From the cell containing the given text, extract its center point as (X, Y) coordinate. 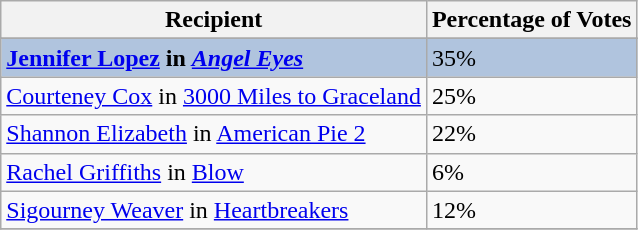
6% (532, 172)
Courteney Cox in 3000 Miles to Graceland (214, 96)
Sigourney Weaver in Heartbreakers (214, 210)
Recipient (214, 20)
35% (532, 58)
12% (532, 210)
Rachel Griffiths in Blow (214, 172)
Percentage of Votes (532, 20)
Jennifer Lopez in Angel Eyes (214, 58)
22% (532, 134)
25% (532, 96)
Shannon Elizabeth in American Pie 2 (214, 134)
